Find where the given text appears and provide that cell's center as (X, Y) coordinate. 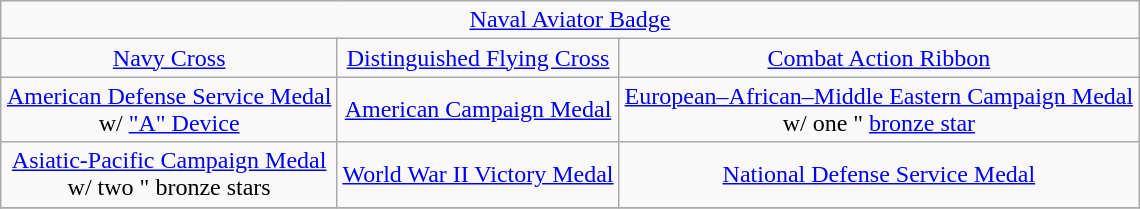
Navy Cross (169, 58)
Combat Action Ribbon (879, 58)
European–African–Middle Eastern Campaign Medalw/ one " bronze star (879, 110)
Naval Aviator Badge (570, 20)
Distinguished Flying Cross (478, 58)
American Defense Service Medalw/ "A" Device (169, 110)
Asiatic-Pacific Campaign Medalw/ two " bronze stars (169, 174)
National Defense Service Medal (879, 174)
World War II Victory Medal (478, 174)
American Campaign Medal (478, 110)
